Return the (x, y) coordinate for the center point of the cell that contains the specified text.  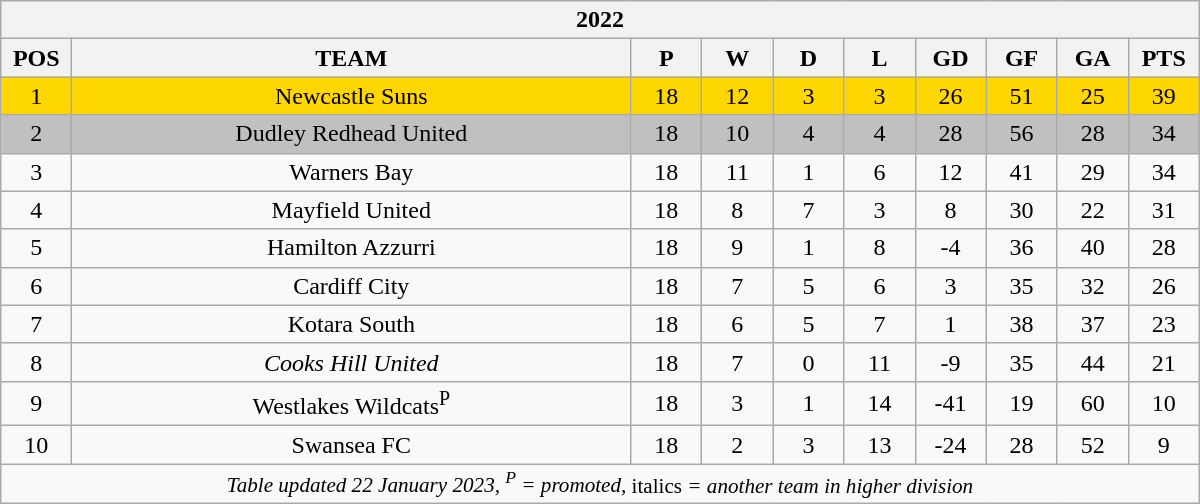
Cardiff City (352, 286)
2022 (600, 20)
0 (808, 362)
L (880, 58)
23 (1164, 324)
39 (1164, 96)
Table updated 22 January 2023, P = promoted, italics = another team in higher division (600, 484)
19 (1022, 404)
GA (1092, 58)
41 (1022, 172)
38 (1022, 324)
21 (1164, 362)
30 (1022, 210)
PTS (1164, 58)
GF (1022, 58)
51 (1022, 96)
Westlakes WildcatsP (352, 404)
Mayfield United (352, 210)
Swansea FC (352, 445)
52 (1092, 445)
13 (880, 445)
P (666, 58)
-4 (950, 248)
Cooks Hill United (352, 362)
Dudley Redhead United (352, 134)
37 (1092, 324)
Hamilton Azzurri (352, 248)
Warners Bay (352, 172)
-24 (950, 445)
Newcastle Suns (352, 96)
40 (1092, 248)
60 (1092, 404)
25 (1092, 96)
D (808, 58)
Kotara South (352, 324)
22 (1092, 210)
36 (1022, 248)
TEAM (352, 58)
POS (36, 58)
-41 (950, 404)
31 (1164, 210)
-9 (950, 362)
29 (1092, 172)
W (738, 58)
14 (880, 404)
44 (1092, 362)
GD (950, 58)
32 (1092, 286)
56 (1022, 134)
